Identify which cell holds the provided text, then report its (x, y) central coordinate. 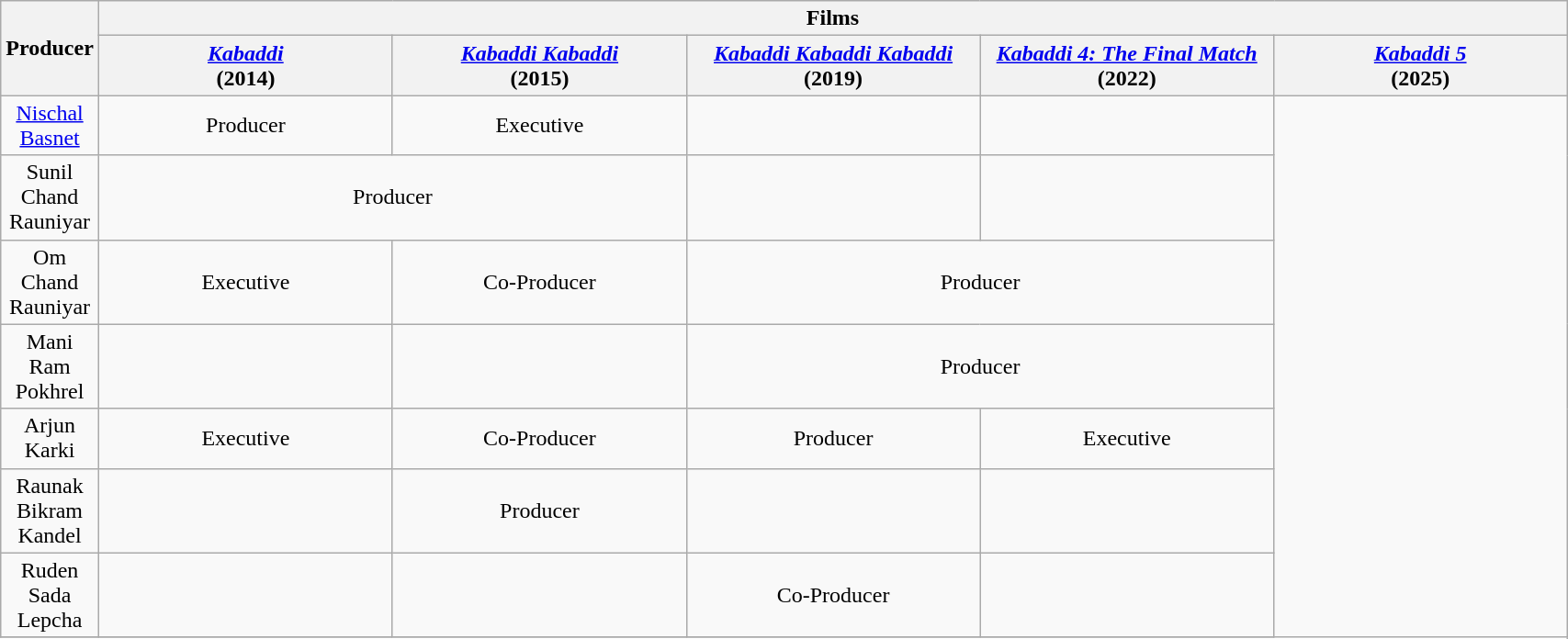
Nischal Basnet (50, 125)
Mani Ram Pokhrel (50, 366)
Om Chand Rauniyar (50, 282)
Arjun Karki (50, 439)
Kabaddi Kabaddi (2015) (539, 66)
Raunak Bikram Kandel (50, 510)
Kabaddi 4: The Final Match (2022) (1127, 66)
Ruden Sada Lepcha (50, 595)
Kabaddi (2014) (245, 66)
Kabaddi Kabaddi Kabaddi (2019) (832, 66)
Films (832, 18)
Kabaddi 5 (2025) (1420, 66)
Sunil Chand Rauniyar (50, 197)
